Extract the (x, y) coordinate from the center of the cell holding the provided text.  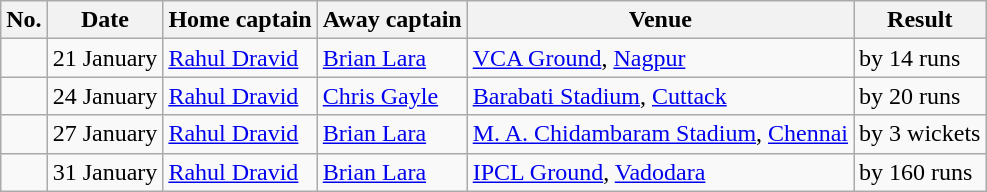
IPCL Ground, Vadodara (660, 172)
Away captain (392, 20)
Date (105, 20)
M. A. Chidambaram Stadium, Chennai (660, 134)
by 14 runs (920, 58)
Home captain (240, 20)
VCA Ground, Nagpur (660, 58)
by 20 runs (920, 96)
by 3 wickets (920, 134)
Venue (660, 20)
No. (24, 20)
24 January (105, 96)
31 January (105, 172)
Chris Gayle (392, 96)
Result (920, 20)
27 January (105, 134)
Barabati Stadium, Cuttack (660, 96)
by 160 runs (920, 172)
21 January (105, 58)
